Find where the given text appears and provide that cell's center as [X, Y] coordinate. 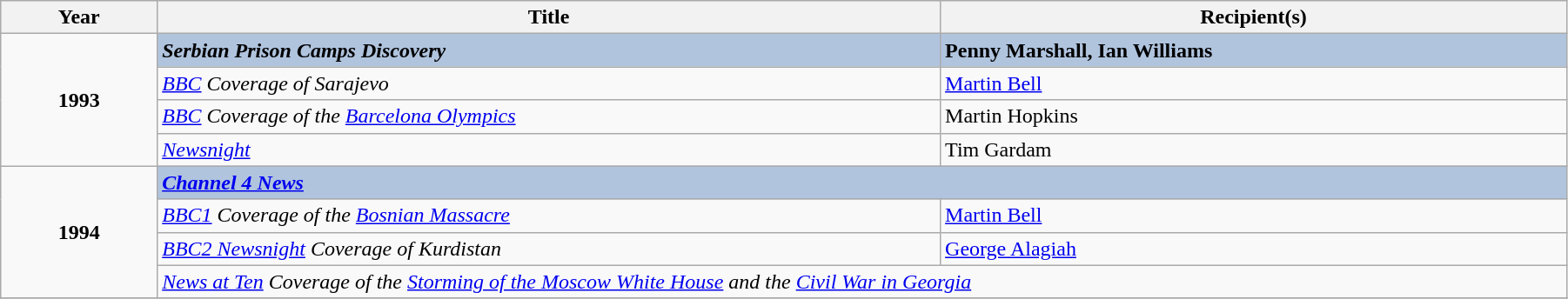
Penny Marshall, Ian Williams [1254, 50]
BBC1 Coverage of the Bosnian Massacre [549, 216]
Title [549, 17]
Year [79, 17]
Newsnight [549, 149]
Tim Gardam [1254, 149]
BBC Coverage of Sarajevo [549, 83]
Serbian Prison Camps Discovery [549, 50]
Martin Hopkins [1254, 116]
Recipient(s) [1254, 17]
George Alagiah [1254, 249]
Channel 4 News [862, 183]
News at Ten Coverage of the Storming of the Moscow White House and the Civil War in Georgia [862, 282]
1994 [79, 232]
BBC2 Newsnight Coverage of Kurdistan [549, 249]
1993 [79, 100]
BBC Coverage of the Barcelona Olympics [549, 116]
